Scan for the cell matching the given text and deliver its [X, Y] coordinate at center. 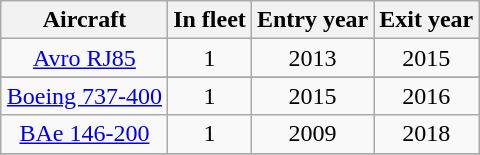
In fleet [210, 20]
BAe 146-200 [84, 134]
2018 [426, 134]
2016 [426, 96]
Boeing 737-400 [84, 96]
Entry year [312, 20]
Exit year [426, 20]
2009 [312, 134]
2013 [312, 58]
Aircraft [84, 20]
Avro RJ85 [84, 58]
